Locate the cell with the specified text and output its [X, Y] center coordinate. 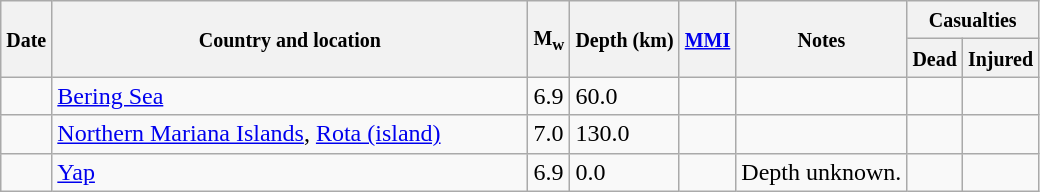
7.0 [549, 134]
Dead [935, 58]
Bering Sea [290, 96]
Injured [1000, 58]
Depth (km) [624, 39]
Mw [549, 39]
MMI [708, 39]
0.0 [624, 172]
Depth unknown. [822, 172]
130.0 [624, 134]
60.0 [624, 96]
Yap [290, 172]
Casualties [973, 20]
Notes [822, 39]
Country and location [290, 39]
Northern Mariana Islands, Rota (island) [290, 134]
Date [26, 39]
